Extract the [X, Y] coordinate from the center of the cell holding the provided text.  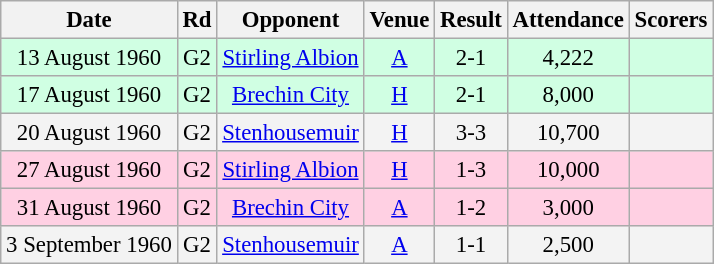
Attendance [568, 20]
27 August 1960 [89, 170]
3,000 [568, 208]
31 August 1960 [89, 208]
10,700 [568, 133]
10,000 [568, 170]
Opponent [290, 20]
Date [89, 20]
17 August 1960 [89, 95]
1-3 [472, 170]
2,500 [568, 245]
8,000 [568, 95]
Scorers [671, 20]
4,222 [568, 58]
20 August 1960 [89, 133]
1-2 [472, 208]
Venue [400, 20]
13 August 1960 [89, 58]
Rd [197, 20]
Result [472, 20]
3 September 1960 [89, 245]
3-3 [472, 133]
1-1 [472, 245]
